Find where the given text appears and provide that cell's center as (X, Y) coordinate. 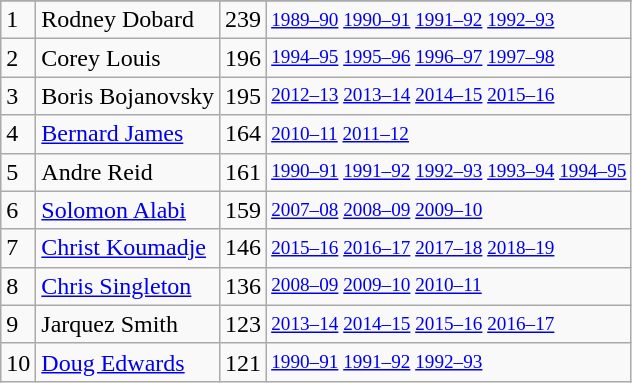
239 (244, 20)
2008–09 2009–10 2010–11 (449, 286)
Corey Louis (128, 58)
1994–95 1995–96 1996–97 1997–98 (449, 58)
6 (18, 210)
136 (244, 286)
1990–91 1991–92 1992–93 (449, 362)
2007–08 2008–09 2009–10 (449, 210)
Rodney Dobard (128, 20)
Andre Reid (128, 172)
123 (244, 324)
121 (244, 362)
Chris Singleton (128, 286)
5 (18, 172)
1990–91 1991–92 1992–93 1993–94 1994–95 (449, 172)
3 (18, 96)
9 (18, 324)
2 (18, 58)
Solomon Alabi (128, 210)
1 (18, 20)
164 (244, 134)
196 (244, 58)
2013–14 2014–15 2015–16 2016–17 (449, 324)
Bernard James (128, 134)
195 (244, 96)
Boris Bojanovsky (128, 96)
10 (18, 362)
1989–90 1990–91 1991–92 1992–93 (449, 20)
2012–13 2013–14 2014–15 2015–16 (449, 96)
Christ Koumadje (128, 248)
4 (18, 134)
7 (18, 248)
Jarquez Smith (128, 324)
161 (244, 172)
2015–16 2016–17 2017–18 2018–19 (449, 248)
Doug Edwards (128, 362)
8 (18, 286)
146 (244, 248)
2010–11 2011–12 (449, 134)
159 (244, 210)
